Find where the given text appears and provide that cell's center as [X, Y] coordinate. 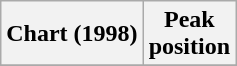
Peakposition [189, 34]
Chart (1998) [72, 34]
